Capture the cell that displays the provided text and extract its (x, y) central coordinate. 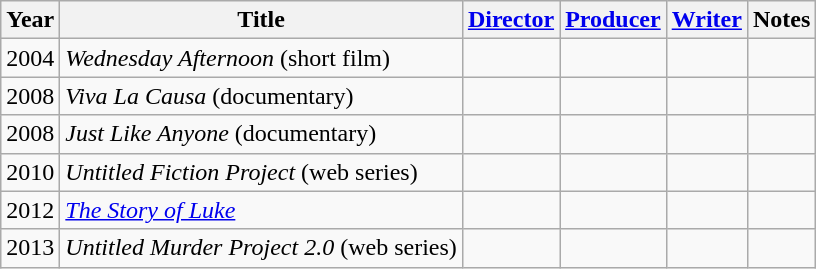
Viva La Causa (documentary) (262, 96)
2013 (30, 248)
Untitled Fiction Project (web series) (262, 172)
Director (510, 20)
The Story of Luke (262, 210)
2012 (30, 210)
2010 (30, 172)
Title (262, 20)
Notes (781, 20)
2004 (30, 58)
Wednesday Afternoon (short film) (262, 58)
Year (30, 20)
Writer (706, 20)
Producer (614, 20)
Untitled Murder Project 2.0 (web series) (262, 248)
Just Like Anyone (documentary) (262, 134)
